Extract the [x, y] coordinate from the center of the cell holding the provided text.  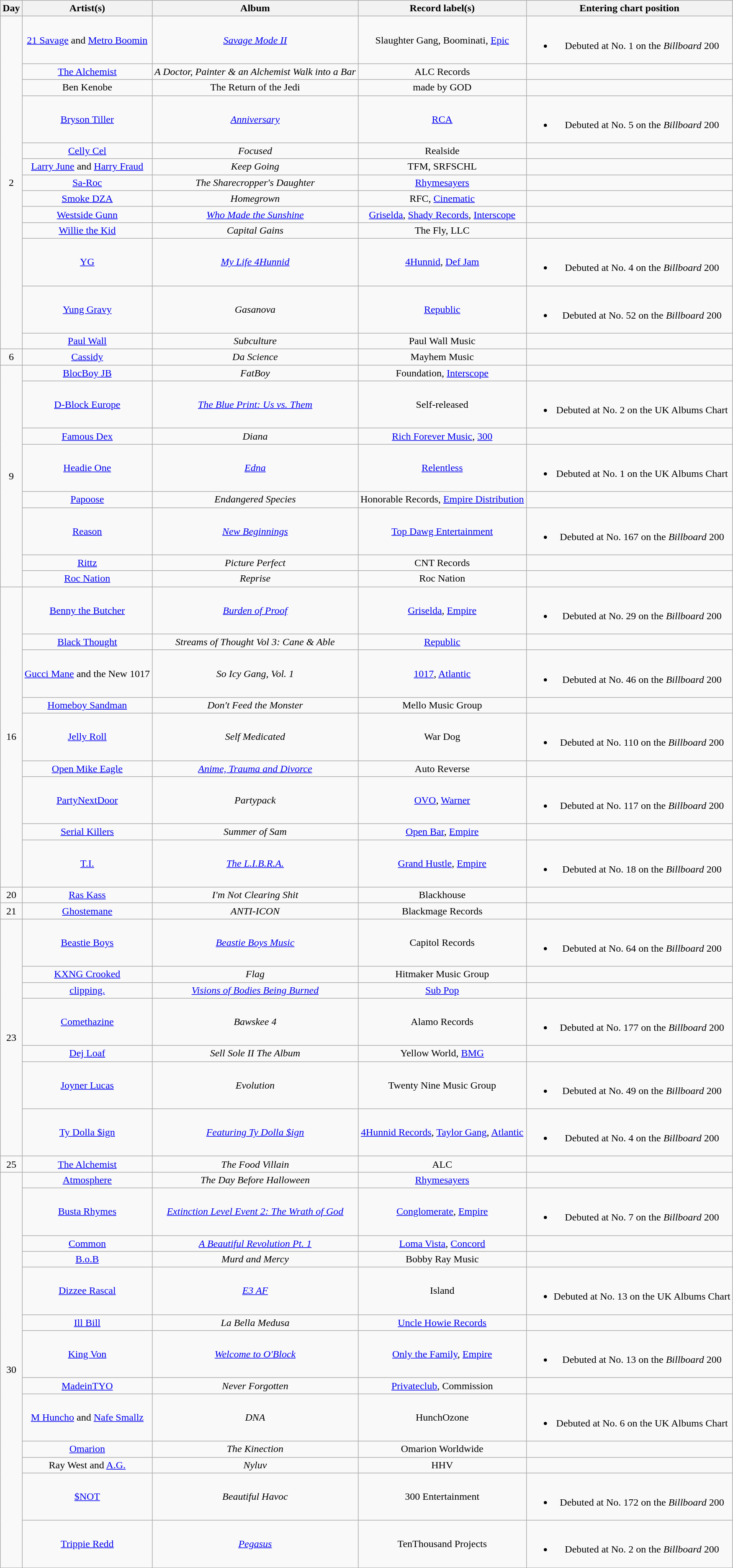
16 [11, 737]
Open Bar, Empire [442, 832]
Focused [255, 151]
New Beginnings [255, 531]
Pegasus [255, 1544]
Anniversary [255, 119]
Debuted at No. 13 on the UK Albums Chart [630, 1291]
Diana [255, 436]
My Life 4Hunnid [255, 262]
M Huncho and Nafe Smallz [87, 1418]
Yellow World, BMG [442, 1053]
Joyner Lucas [87, 1085]
Debuted at No. 172 on the Billboard 200 [630, 1496]
Paul Wall [87, 341]
Loma Vista, Concord [442, 1243]
Album [255, 8]
$NOT [87, 1496]
Papoose [87, 499]
Smoke DZA [87, 198]
Island [442, 1291]
Debuted at No. 49 on the Billboard 200 [630, 1085]
Only the Family, Empire [442, 1354]
T.I. [87, 863]
Visions of Bodies Being Burned [255, 990]
Partypack [255, 801]
Yung Gravy [87, 309]
HHV [442, 1465]
Foundation, Interscope [442, 373]
Mayhem Music [442, 357]
Debuted at No. 2 on the Billboard 200 [630, 1544]
Westside Gunn [87, 214]
20 [11, 895]
Debuted at No. 177 on the Billboard 200 [630, 1022]
Who Made the Sunshine [255, 214]
Griselda, Empire [442, 610]
Flag [255, 974]
21 Savage and Metro Boomin [87, 40]
Endangered Species [255, 499]
D-Block Europe [87, 404]
Auto Reverse [442, 768]
Willie the Kid [87, 230]
Top Dawg Entertainment [442, 531]
6 [11, 357]
Debuted at No. 2 on the UK Albums Chart [630, 404]
Anime, Trauma and Divorce [255, 768]
Capitol Records [442, 943]
Never Forgotten [255, 1386]
I'm Not Clearing Shit [255, 895]
Keep Going [255, 167]
4Hunnid, Def Jam [442, 262]
Sa-Roc [87, 183]
Homegrown [255, 198]
The Kinection [255, 1449]
1017, Atlantic [442, 673]
Famous Dex [87, 436]
Don't Feed the Monster [255, 705]
Nyluv [255, 1465]
King Von [87, 1354]
Relentless [442, 468]
Mello Music Group [442, 705]
A Beautiful Revolution Pt. 1 [255, 1243]
CNT Records [442, 563]
Slaughter Gang, Boominati, Epic [442, 40]
Celly Cel [87, 151]
Edna [255, 468]
Blackmage Records [442, 911]
Alamo Records [442, 1022]
Uncle Howie Records [442, 1323]
Debuted at No. 117 on the Billboard 200 [630, 801]
Rittz [87, 563]
OVO, Warner [442, 801]
Jelly Roll [87, 737]
Omarion Worldwide [442, 1449]
Summer of Sam [255, 832]
War Dog [442, 737]
Ty Dolla $ign [87, 1132]
Reprise [255, 579]
Debuted at No. 5 on the Billboard 200 [630, 119]
Sell Sole II The Album [255, 1053]
Ill Bill [87, 1323]
Debuted at No. 6 on the UK Albums Chart [630, 1418]
ALC Records [442, 72]
Comethazine [87, 1022]
25 [11, 1164]
Serial Killers [87, 832]
Twenty Nine Music Group [442, 1085]
Beautiful Havoc [255, 1496]
2 [11, 183]
Day [11, 8]
Cassidy [87, 357]
Atmosphere [87, 1180]
Entering chart position [630, 8]
Debuted at No. 1 on the UK Albums Chart [630, 468]
The Day Before Halloween [255, 1180]
Honorable Records, Empire Distribution [442, 499]
Debuted at No. 46 on the Billboard 200 [630, 673]
La Bella Medusa [255, 1323]
YG [87, 262]
TenThousand Projects [442, 1544]
FatBoy [255, 373]
Omarion [87, 1449]
ANTI-ICON [255, 911]
Debuted at No. 18 on the Billboard 200 [630, 863]
The Return of the Jedi [255, 88]
Blackhouse [442, 895]
Debuted at No. 110 on the Billboard 200 [630, 737]
BlocBoy JB [87, 373]
300 Entertainment [442, 1496]
Ras Kass [87, 895]
clipping. [87, 990]
A Doctor, Painter & an Alchemist Walk into a Bar [255, 72]
Dej Loaf [87, 1053]
Featuring Ty Dolla $ign [255, 1132]
PartyNextDoor [87, 801]
Trippie Redd [87, 1544]
Debuted at No. 167 on the Billboard 200 [630, 531]
Welcome to O'Block [255, 1354]
Da Science [255, 357]
HunchOzone [442, 1418]
Streams of Thought Vol 3: Cane & Able [255, 642]
Murd and Mercy [255, 1259]
Debuted at No. 52 on the Billboard 200 [630, 309]
The Sharecropper's Daughter [255, 183]
KXNG Crooked [87, 974]
Gucci Mane and the New 1017 [87, 673]
Burden of Proof [255, 610]
Bryson Tiller [87, 119]
Picture Perfect [255, 563]
Busta Rhymes [87, 1212]
Conglomerate, Empire [442, 1212]
Ray West and A.G. [87, 1465]
Hitmaker Music Group [442, 974]
made by GOD [442, 88]
The Fly, LLC [442, 230]
The L.I.B.R.A. [255, 863]
DNA [255, 1418]
Headie One [87, 468]
4Hunnid Records, Taylor Gang, Atlantic [442, 1132]
The Blue Print: Us vs. Them [255, 404]
Ghostemane [87, 911]
Grand Hustle, Empire [442, 863]
Paul Wall Music [442, 341]
Griselda, Shady Records, Interscope [442, 214]
Debuted at No. 7 on the Billboard 200 [630, 1212]
Privateclub, Commission [442, 1386]
Realside [442, 151]
23 [11, 1038]
Benny the Butcher [87, 610]
Larry June and Harry Fraud [87, 167]
30 [11, 1370]
Beastie Boys [87, 943]
RFC, Cinematic [442, 198]
TFM, SRFSCHL [442, 167]
Ben Kenobe [87, 88]
Capital Gains [255, 230]
Savage Mode II [255, 40]
9 [11, 476]
Black Thought [87, 642]
E3 AF [255, 1291]
Extinction Level Event 2: The Wrath of God [255, 1212]
Debuted at No. 64 on the Billboard 200 [630, 943]
ALC [442, 1164]
B.o.B [87, 1259]
Artist(s) [87, 8]
Rich Forever Music, 300 [442, 436]
Beastie Boys Music [255, 943]
Record label(s) [442, 8]
Common [87, 1243]
Dizzee Rascal [87, 1291]
Self-released [442, 404]
Debuted at No. 1 on the Billboard 200 [630, 40]
MadeinTYO [87, 1386]
Reason [87, 531]
Bawskee 4 [255, 1022]
Gasanova [255, 309]
Evolution [255, 1085]
Debuted at No. 13 on the Billboard 200 [630, 1354]
Homeboy Sandman [87, 705]
Bobby Ray Music [442, 1259]
Subculture [255, 341]
Self Medicated [255, 737]
So Icy Gang, Vol. 1 [255, 673]
Sub Pop [442, 990]
Debuted at No. 29 on the Billboard 200 [630, 610]
The Food Villain [255, 1164]
21 [11, 911]
Open Mike Eagle [87, 768]
RCA [442, 119]
